Find where the given text appears and provide that cell's center as (X, Y) coordinate. 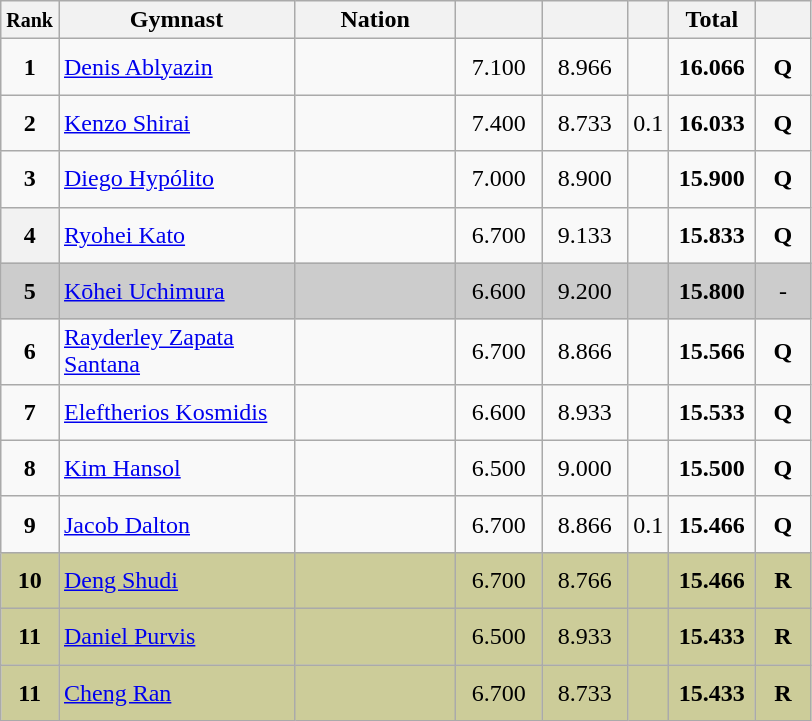
Denis Ablyazin (176, 67)
15.566 (712, 352)
7.000 (499, 179)
Jacob Dalton (176, 524)
1 (30, 67)
15.533 (712, 412)
16.033 (712, 123)
Eleftherios Kosmidis (176, 412)
8.766 (585, 580)
Total (712, 20)
2 (30, 123)
15.900 (712, 179)
9.200 (585, 291)
15.833 (712, 235)
7.100 (499, 67)
15.800 (712, 291)
7.400 (499, 123)
Kim Hansol (176, 468)
16.066 (712, 67)
4 (30, 235)
Kōhei Uchimura (176, 291)
9 (30, 524)
Rayderley Zapata Santana (176, 352)
8 (30, 468)
Deng Shudi (176, 580)
8.966 (585, 67)
9.000 (585, 468)
9.133 (585, 235)
- (783, 291)
Ryohei Kato (176, 235)
7 (30, 412)
Cheng Ran (176, 692)
10 (30, 580)
Diego Hypólito (176, 179)
Nation (376, 20)
Rank (30, 20)
5 (30, 291)
6 (30, 352)
15.500 (712, 468)
3 (30, 179)
8.900 (585, 179)
Kenzo Shirai (176, 123)
Gymnast (176, 20)
Daniel Purvis (176, 636)
